For the text-containing cell, return its midpoint in [X, Y] coordinate format. 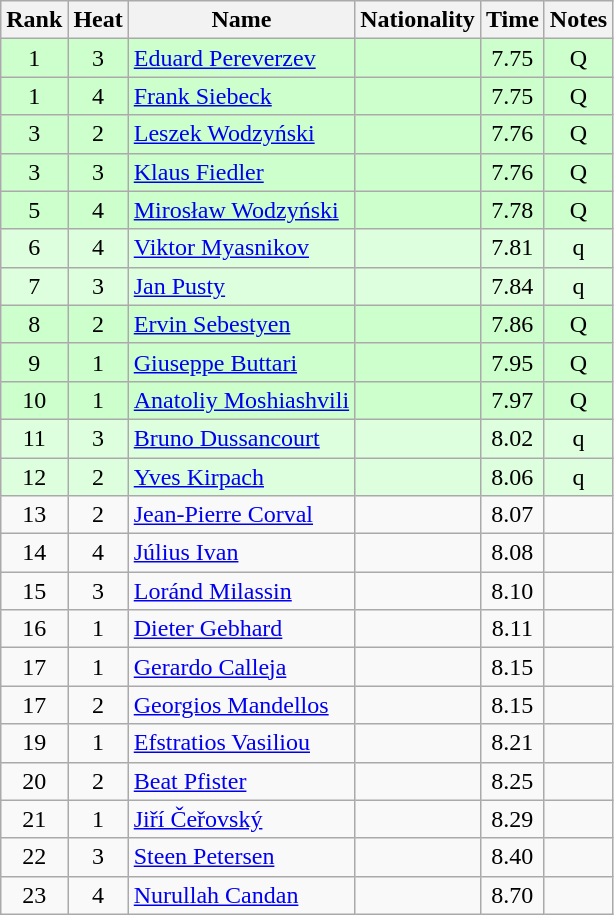
20 [34, 781]
21 [34, 819]
Július Ivan [241, 553]
7.86 [512, 324]
7.95 [512, 362]
Dieter Gebhard [241, 629]
8 [34, 324]
7 [34, 286]
5 [34, 210]
8.06 [512, 477]
8.70 [512, 895]
7.84 [512, 286]
Heat [98, 20]
19 [34, 743]
8.02 [512, 438]
14 [34, 553]
Steen Petersen [241, 857]
8.29 [512, 819]
Jean-Pierre Corval [241, 515]
13 [34, 515]
8.40 [512, 857]
8.10 [512, 591]
8.07 [512, 515]
Efstratios Vasiliou [241, 743]
Giuseppe Buttari [241, 362]
9 [34, 362]
Gerardo Calleja [241, 667]
8.25 [512, 781]
16 [34, 629]
10 [34, 400]
Rank [34, 20]
Jan Pusty [241, 286]
Beat Pfister [241, 781]
Loránd Milassin [241, 591]
Time [512, 20]
23 [34, 895]
Mirosław Wodzyński [241, 210]
Viktor Myasnikov [241, 248]
Eduard Pereverzev [241, 58]
Leszek Wodzyński [241, 134]
Name [241, 20]
Nationality [418, 20]
22 [34, 857]
8.11 [512, 629]
Bruno Dussancourt [241, 438]
Yves Kirpach [241, 477]
Jiří Čeřovský [241, 819]
8.21 [512, 743]
Ervin Sebestyen [241, 324]
Frank Siebeck [241, 96]
7.81 [512, 248]
12 [34, 477]
8.08 [512, 553]
11 [34, 438]
7.97 [512, 400]
Klaus Fiedler [241, 172]
Nurullah Candan [241, 895]
Georgios Mandellos [241, 705]
Notes [578, 20]
7.78 [512, 210]
6 [34, 248]
Anatoliy Moshiashvili [241, 400]
15 [34, 591]
